Return [X, Y] of the center of cell containing provided text 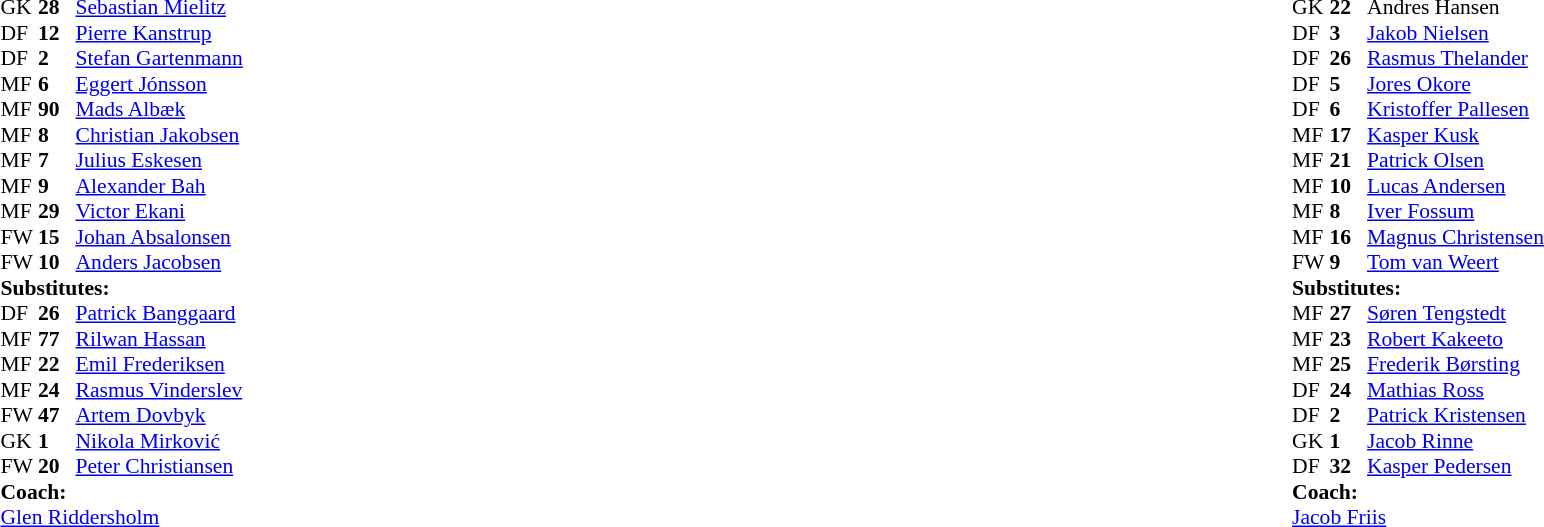
Peter Christiansen [160, 467]
Magnus Christensen [1456, 237]
Patrick Kristensen [1456, 415]
Stefan Gartenmann [160, 59]
5 [1349, 84]
22 [57, 365]
21 [1349, 161]
Iver Fossum [1456, 211]
Johan Absalonsen [160, 237]
Lucas Andersen [1456, 186]
15 [57, 237]
Rilwan Hassan [160, 339]
Jakob Nielsen [1456, 33]
Pierre Kanstrup [160, 33]
Rasmus Thelander [1456, 59]
Anders Jacobsen [160, 263]
Kasper Pedersen [1456, 467]
Mathias Ross [1456, 390]
Christian Jakobsen [160, 135]
Kasper Kusk [1456, 135]
Robert Kakeeto [1456, 339]
27 [1349, 313]
Tom van Weert [1456, 263]
90 [57, 109]
Mads Albæk [160, 109]
Rasmus Vinderslev [160, 390]
Jacob Rinne [1456, 441]
7 [57, 161]
23 [1349, 339]
3 [1349, 33]
Eggert Jónsson [160, 84]
12 [57, 33]
Patrick Olsen [1456, 161]
Emil Frederiksen [160, 365]
25 [1349, 365]
Julius Eskesen [160, 161]
77 [57, 339]
20 [57, 467]
Jores Okore [1456, 84]
17 [1349, 135]
Kristoffer Pallesen [1456, 109]
29 [57, 211]
16 [1349, 237]
Patrick Banggaard [160, 313]
Alexander Bah [160, 186]
32 [1349, 467]
Frederik Børsting [1456, 365]
47 [57, 415]
Nikola Mirković [160, 441]
Victor Ekani [160, 211]
Artem Dovbyk [160, 415]
Søren Tengstedt [1456, 313]
